Detect which cell encompasses the target text, then output its (x, y) center coordinate. 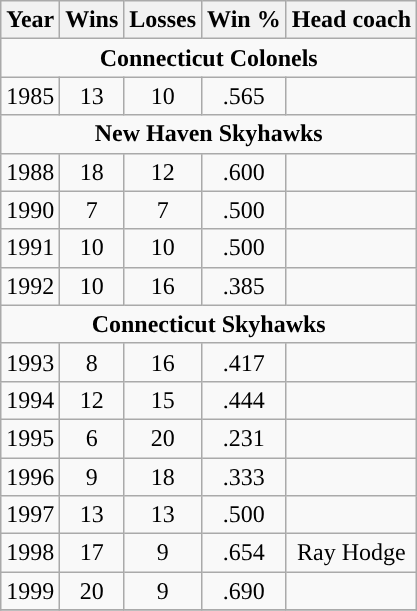
1995 (30, 438)
1988 (30, 172)
15 (163, 400)
1998 (30, 553)
.333 (244, 477)
Wins (92, 20)
.417 (244, 362)
.444 (244, 400)
Year (30, 20)
1997 (30, 515)
8 (92, 362)
Losses (163, 20)
.385 (244, 286)
1985 (30, 96)
.565 (244, 96)
Connecticut Skyhawks (209, 324)
.231 (244, 438)
.690 (244, 591)
1991 (30, 248)
1994 (30, 400)
1990 (30, 210)
1993 (30, 362)
Head coach (351, 20)
.600 (244, 172)
Win % (244, 20)
Ray Hodge (351, 553)
.654 (244, 553)
1996 (30, 477)
1992 (30, 286)
Connecticut Colonels (209, 58)
New Haven Skyhawks (209, 134)
6 (92, 438)
17 (92, 553)
1999 (30, 591)
